Return [x, y] of the center of cell containing provided text 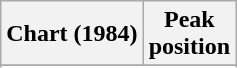
Peakposition [189, 34]
Chart (1984) [72, 34]
